Search for the cell housing the specified text and yield its [X, Y] center coordinate. 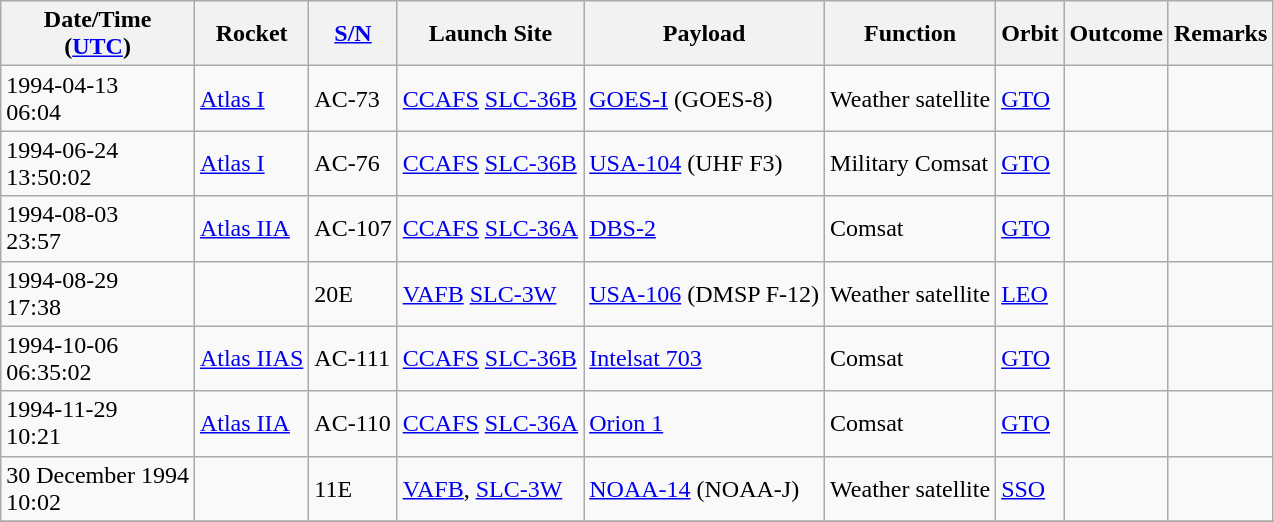
VAFB, SLC-3W [490, 488]
Function [910, 34]
1994-08-0323:57 [98, 228]
1994-11-2910:21 [98, 424]
Intelsat 703 [704, 358]
AC-73 [353, 98]
Remarks [1220, 34]
1994-10-0606:35:02 [98, 358]
AC-107 [353, 228]
Payload [704, 34]
Military Comsat [910, 164]
DBS-2 [704, 228]
Rocket [251, 34]
Orion 1 [704, 424]
VAFB SLC-3W [490, 294]
Atlas IIAS [251, 358]
1994-06-2413:50:02 [98, 164]
20E [353, 294]
AC-76 [353, 164]
30 December 199410:02 [98, 488]
11E [353, 488]
NOAA-14 (NOAA-J) [704, 488]
AC-110 [353, 424]
Orbit [1030, 34]
LEO [1030, 294]
S/N [353, 34]
SSO [1030, 488]
GOES-I (GOES-8) [704, 98]
Date/Time(UTC) [98, 34]
1994-08-2917:38 [98, 294]
Outcome [1116, 34]
AC-111 [353, 358]
USA-106 (DMSP F-12) [704, 294]
Launch Site [490, 34]
1994-04-1306:04 [98, 98]
USA-104 (UHF F3) [704, 164]
